Provide the (x, y) coordinate of the cell's center where the given text is located.  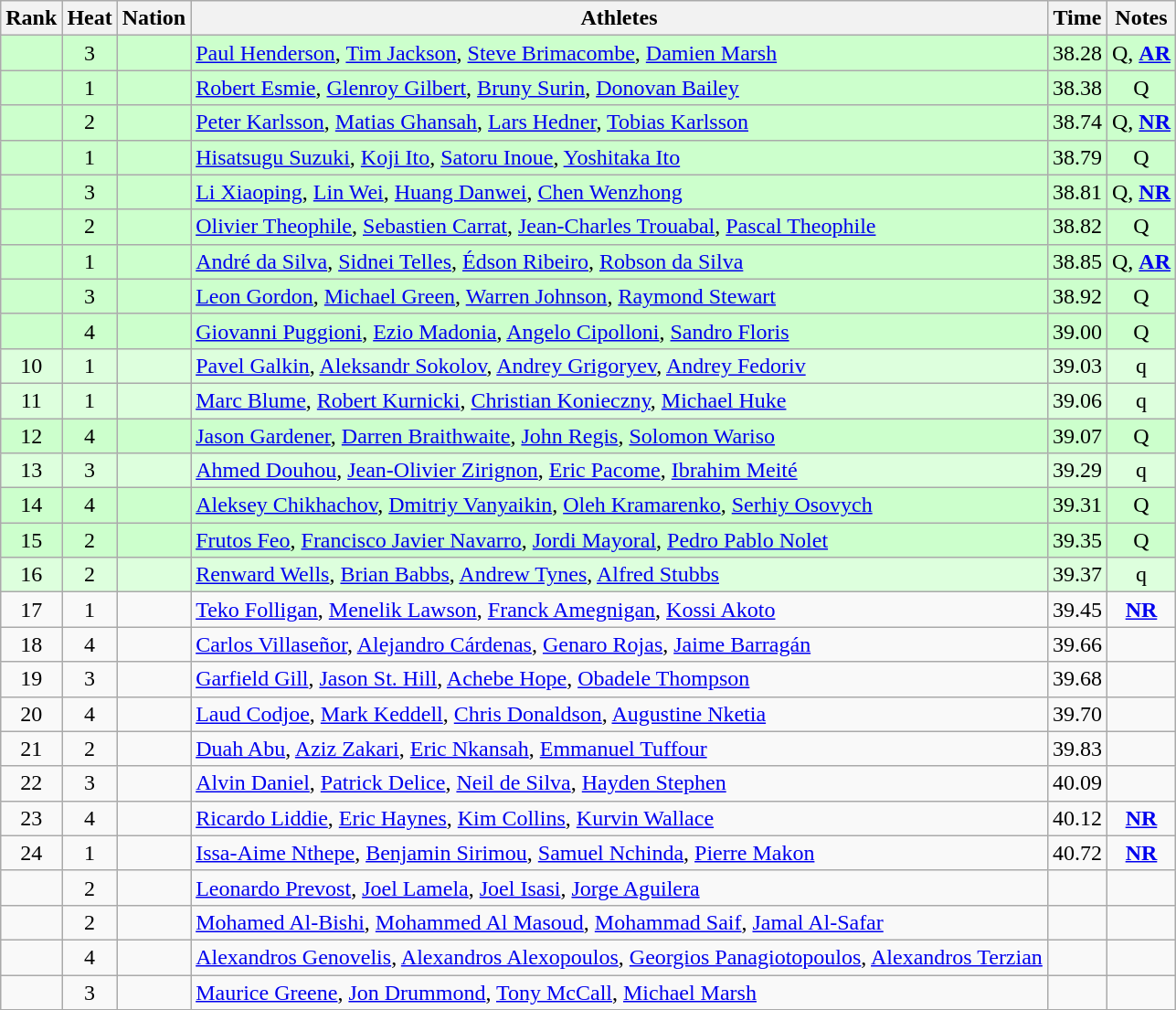
39.06 (1076, 400)
13 (31, 471)
Aleksey Chikhachov, Dmitriy Vanyaikin, Oleh Kramarenko, Serhiy Osovych (620, 505)
39.37 (1076, 575)
21 (31, 749)
Laud Codjoe, Mark Keddell, Chris Donaldson, Augustine Nketia (620, 714)
Olivier Theophile, Sebastien Carrat, Jean-Charles Trouabal, Pascal Theophile (620, 227)
39.29 (1076, 471)
Issa-Aime Nthepe, Benjamin Sirimou, Samuel Nchinda, Pierre Makon (620, 853)
Renward Wells, Brian Babbs, Andrew Tynes, Alfred Stubbs (620, 575)
Peter Karlsson, Matias Ghansah, Lars Hedner, Tobias Karlsson (620, 122)
Carlos Villaseñor, Alejandro Cárdenas, Genaro Rojas, Jaime Barragán (620, 644)
Leon Gordon, Michael Green, Warren Johnson, Raymond Stewart (620, 296)
38.74 (1076, 122)
Alvin Daniel, Patrick Delice, Neil de Silva, Hayden Stephen (620, 783)
Garfield Gill, Jason St. Hill, Achebe Hope, Obadele Thompson (620, 679)
38.92 (1076, 296)
Alexandros Genovelis, Alexandros Alexopoulos, Georgios Panagiotopoulos, Alexandros Terzian (620, 957)
Giovanni Puggioni, Ezio Madonia, Angelo Cipolloni, Sandro Floris (620, 331)
Ricardo Liddie, Eric Haynes, Kim Collins, Kurvin Wallace (620, 818)
Heat (90, 18)
38.85 (1076, 261)
12 (31, 436)
Paul Henderson, Tim Jackson, Steve Brimacombe, Damien Marsh (620, 53)
Duah Abu, Aziz Zakari, Eric Nkansah, Emmanuel Tuffour (620, 749)
Pavel Galkin, Aleksandr Sokolov, Andrey Grigoryev, Andrey Fedoriv (620, 366)
Robert Esmie, Glenroy Gilbert, Bruny Surin, Donovan Bailey (620, 88)
22 (31, 783)
Rank (31, 18)
Notes (1140, 18)
Marc Blume, Robert Kurnicki, Christian Konieczny, Michael Huke (620, 400)
39.45 (1076, 610)
Teko Folligan, Menelik Lawson, Franck Amegnigan, Kossi Akoto (620, 610)
39.00 (1076, 331)
19 (31, 679)
Time (1076, 18)
39.03 (1076, 366)
15 (31, 540)
Hisatsugu Suzuki, Koji Ito, Satoru Inoue, Yoshitaka Ito (620, 157)
38.28 (1076, 53)
Maurice Greene, Jon Drummond, Tony McCall, Michael Marsh (620, 992)
Mohamed Al-Bishi, Mohammed Al Masoud, Mohammad Saif, Jamal Al-Safar (620, 922)
17 (31, 610)
16 (31, 575)
38.79 (1076, 157)
Leonardo Prevost, Joel Lamela, Joel Isasi, Jorge Aguilera (620, 888)
40.12 (1076, 818)
39.31 (1076, 505)
Athletes (620, 18)
38.38 (1076, 88)
39.35 (1076, 540)
Frutos Feo, Francisco Javier Navarro, Jordi Mayoral, Pedro Pablo Nolet (620, 540)
40.72 (1076, 853)
11 (31, 400)
39.70 (1076, 714)
38.82 (1076, 227)
18 (31, 644)
20 (31, 714)
Jason Gardener, Darren Braithwaite, John Regis, Solomon Wariso (620, 436)
24 (31, 853)
Li Xiaoping, Lin Wei, Huang Danwei, Chen Wenzhong (620, 192)
10 (31, 366)
40.09 (1076, 783)
39.66 (1076, 644)
Nation (154, 18)
Ahmed Douhou, Jean-Olivier Zirignon, Eric Pacome, Ibrahim Meité (620, 471)
39.68 (1076, 679)
14 (31, 505)
39.07 (1076, 436)
23 (31, 818)
38.81 (1076, 192)
39.83 (1076, 749)
André da Silva, Sidnei Telles, Édson Ribeiro, Robson da Silva (620, 261)
